Identify which cell holds the provided text, then report its (x, y) central coordinate. 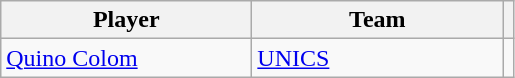
UNICS (378, 58)
Team (378, 20)
Player (126, 20)
Quino Colom (126, 58)
